Output the [x, y] coordinate of the center of the cell containing the given text.  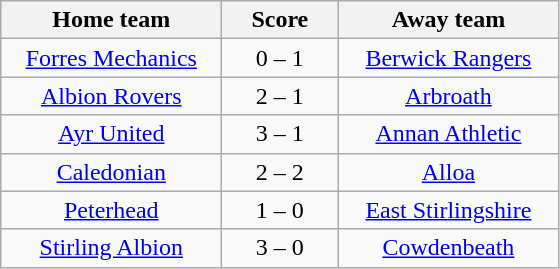
Cowdenbeath [448, 248]
3 – 0 [280, 248]
Stirling Albion [112, 248]
Caledonian [112, 172]
Forres Mechanics [112, 58]
Score [280, 20]
Annan Athletic [448, 134]
Home team [112, 20]
3 – 1 [280, 134]
Berwick Rangers [448, 58]
Peterhead [112, 210]
Ayr United [112, 134]
2 – 2 [280, 172]
2 – 1 [280, 96]
Arbroath [448, 96]
Away team [448, 20]
Alloa [448, 172]
1 – 0 [280, 210]
0 – 1 [280, 58]
East Stirlingshire [448, 210]
Albion Rovers [112, 96]
